Extract the (x, y) coordinate from the center of the cell holding the provided text.  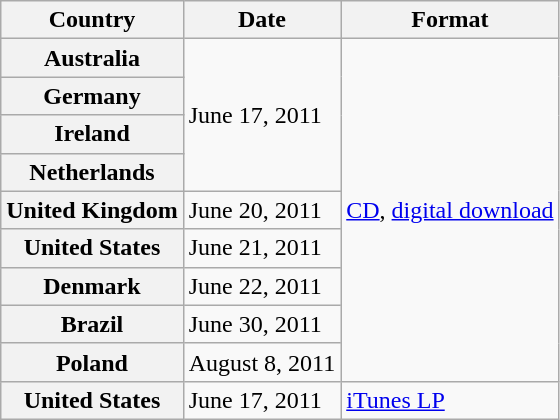
Australia (92, 58)
Ireland (92, 134)
June 21, 2011 (262, 248)
Format (450, 20)
Germany (92, 96)
June 20, 2011 (262, 210)
Brazil (92, 324)
iTunes LP (450, 400)
CD, digital download (450, 210)
Poland (92, 362)
Denmark (92, 286)
Date (262, 20)
Netherlands (92, 172)
August 8, 2011 (262, 362)
June 30, 2011 (262, 324)
June 22, 2011 (262, 286)
United Kingdom (92, 210)
Country (92, 20)
